Extract the [x, y] coordinate from the center of the cell holding the provided text.  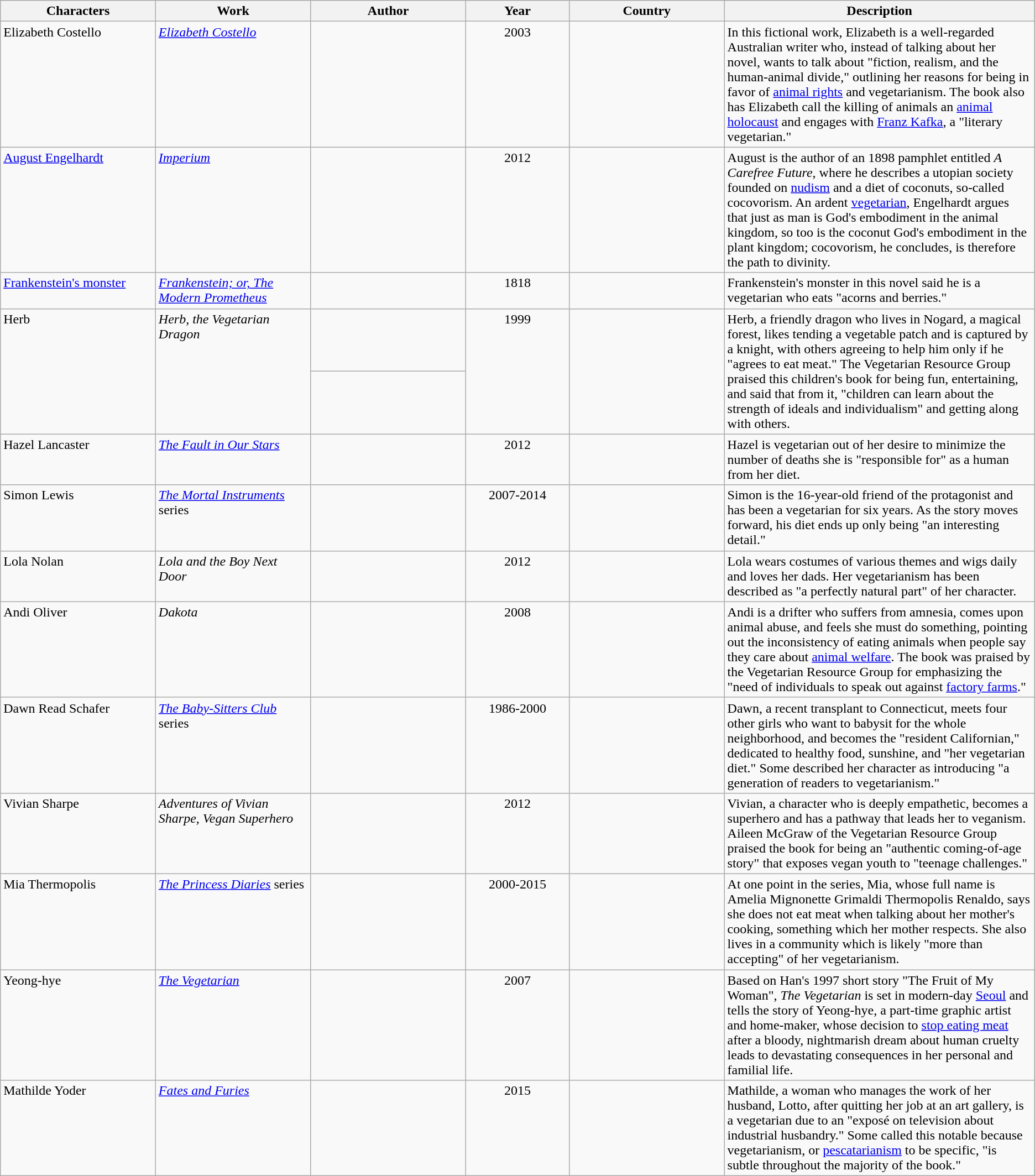
Yeong-hye [79, 1025]
Imperium [233, 210]
The Princess Diaries series [233, 921]
Fates and Furies [233, 1128]
Author [388, 11]
2007-2014 [517, 518]
Work [233, 11]
Mia Thermopolis [79, 921]
1999 [517, 372]
Year [517, 11]
August Engelhardt [79, 210]
Hazel Lancaster [79, 459]
Frankenstein's monster [79, 291]
Lola Nolan [79, 576]
2003 [517, 84]
Mathilde Yoder [79, 1128]
Hazel is vegetarian out of her desire to minimize the number of deaths she is "responsible for" as a human from her diet. [879, 459]
2007 [517, 1025]
Description [879, 11]
Vivian Sharpe [79, 833]
Adventures of Vivian Sharpe, Vegan Superhero [233, 833]
The Baby-Sitters Club series [233, 745]
Country [647, 11]
Simon Lewis [79, 518]
Frankenstein; or, The Modern Prometheus [233, 291]
Andi Oliver [79, 649]
Dawn Read Schafer [79, 745]
The Fault in Our Stars [233, 459]
Dakota [233, 649]
1818 [517, 291]
The Mortal Instruments series [233, 518]
2015 [517, 1128]
Herb [79, 372]
Frankenstein's monster in this novel said he is a vegetarian who eats "acorns and berries." [879, 291]
2000-2015 [517, 921]
Characters [79, 11]
Lola and the Boy Next Door [233, 576]
1986-2000 [517, 745]
2008 [517, 649]
Herb, the Vegetarian Dragon [233, 372]
The Vegetarian [233, 1025]
